Identify which cell holds the provided text, then report its [x, y] central coordinate. 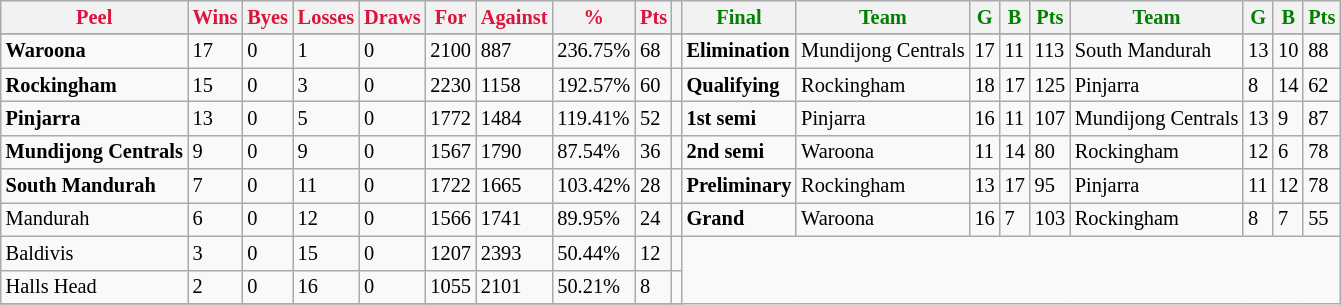
Qualifying [740, 85]
87 [1322, 118]
Grand [740, 219]
55 [1322, 219]
192.57% [594, 85]
1665 [514, 186]
88 [1322, 51]
18 [985, 85]
2nd semi [740, 152]
2230 [450, 85]
For [450, 17]
Losses [326, 17]
236.75% [594, 51]
Draws [392, 17]
2393 [514, 253]
2 [216, 287]
1790 [514, 152]
% [594, 17]
52 [654, 118]
103 [1050, 219]
Mandurah [94, 219]
Baldivis [94, 253]
95 [1050, 186]
Final [740, 17]
1772 [450, 118]
Preliminary [740, 186]
2100 [450, 51]
887 [514, 51]
Elimination [740, 51]
62 [1322, 85]
1741 [514, 219]
87.54% [594, 152]
60 [654, 85]
Halls Head [94, 287]
68 [654, 51]
103.42% [594, 186]
1567 [450, 152]
24 [654, 219]
1484 [514, 118]
28 [654, 186]
1207 [450, 253]
1 [326, 51]
36 [654, 152]
50.21% [594, 287]
Byes [267, 17]
1055 [450, 287]
107 [1050, 118]
Against [514, 17]
Wins [216, 17]
119.41% [594, 118]
5 [326, 118]
2101 [514, 287]
80 [1050, 152]
10 [1288, 51]
125 [1050, 85]
1722 [450, 186]
1158 [514, 85]
50.44% [594, 253]
1st semi [740, 118]
113 [1050, 51]
Peel [94, 17]
1566 [450, 219]
89.95% [594, 219]
